Output the (x, y) coordinate of the center of the cell containing the given text.  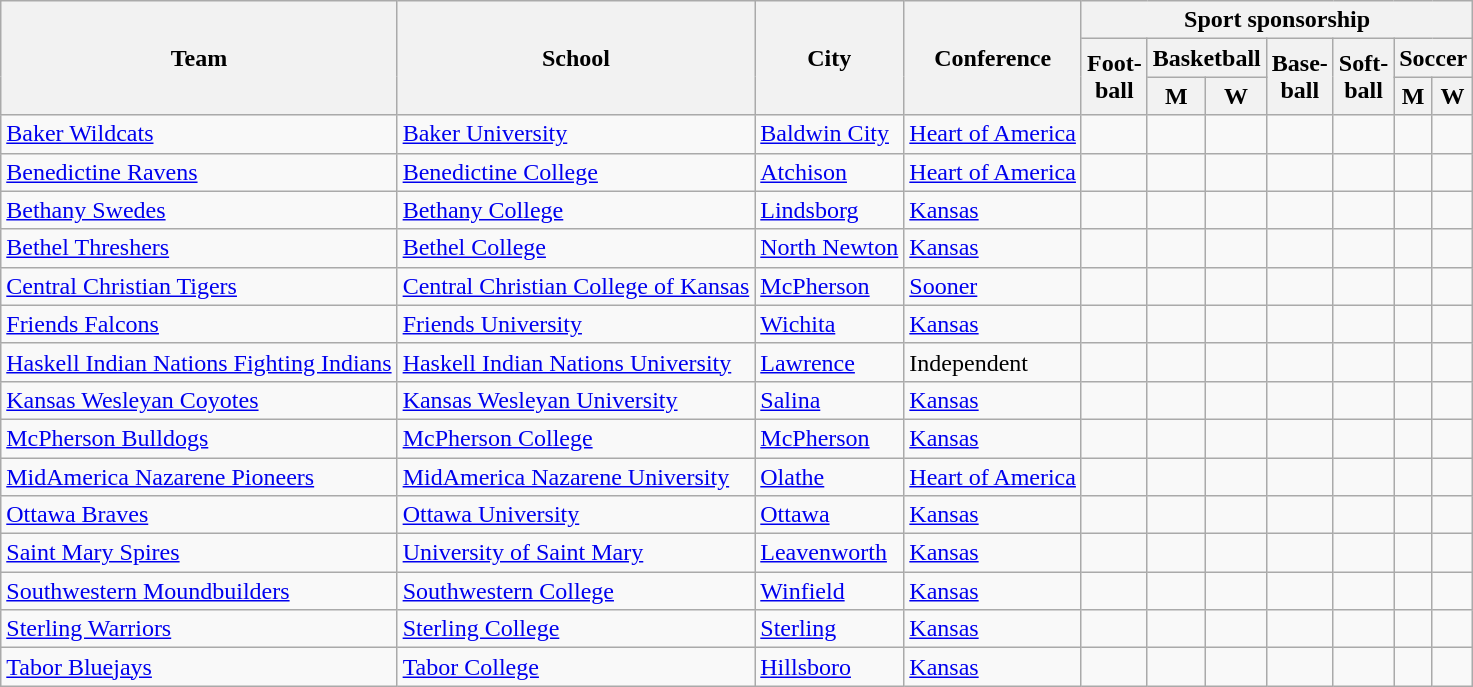
Foot-ball (1114, 77)
MidAmerica Nazarene University (576, 477)
Wichita (830, 324)
Baker University (576, 134)
Sport sponsorship (1276, 20)
Bethel Threshers (199, 248)
Bethany College (576, 210)
Winfield (830, 591)
Baldwin City (830, 134)
Sterling Warriors (199, 629)
Sterling (830, 629)
Bethany Swedes (199, 210)
Ottawa (830, 515)
Base-ball (1300, 77)
Friends University (576, 324)
North Newton (830, 248)
Central Christian Tigers (199, 286)
Lindsborg (830, 210)
Benedictine College (576, 172)
Baker Wildcats (199, 134)
Tabor Bluejays (199, 667)
Basketball (1206, 58)
Independent (993, 362)
MidAmerica Nazarene Pioneers (199, 477)
Soccer (1434, 58)
Lawrence (830, 362)
Ottawa University (576, 515)
Tabor College (576, 667)
City (830, 58)
Atchison (830, 172)
Haskell Indian Nations University (576, 362)
Benedictine Ravens (199, 172)
Olathe (830, 477)
McPherson Bulldogs (199, 438)
Team (199, 58)
Soft-ball (1363, 77)
Hillsboro (830, 667)
Leavenworth (830, 553)
Kansas Wesleyan Coyotes (199, 400)
Friends Falcons (199, 324)
Ottawa Braves (199, 515)
McPherson College (576, 438)
Central Christian College of Kansas (576, 286)
University of Saint Mary (576, 553)
Haskell Indian Nations Fighting Indians (199, 362)
Southwestern Moundbuilders (199, 591)
Sooner (993, 286)
Kansas Wesleyan University (576, 400)
Bethel College (576, 248)
Southwestern College (576, 591)
Salina (830, 400)
Sterling College (576, 629)
Conference (993, 58)
School (576, 58)
Saint Mary Spires (199, 553)
